Extract the [X, Y] coordinate from the center of the cell holding the provided text.  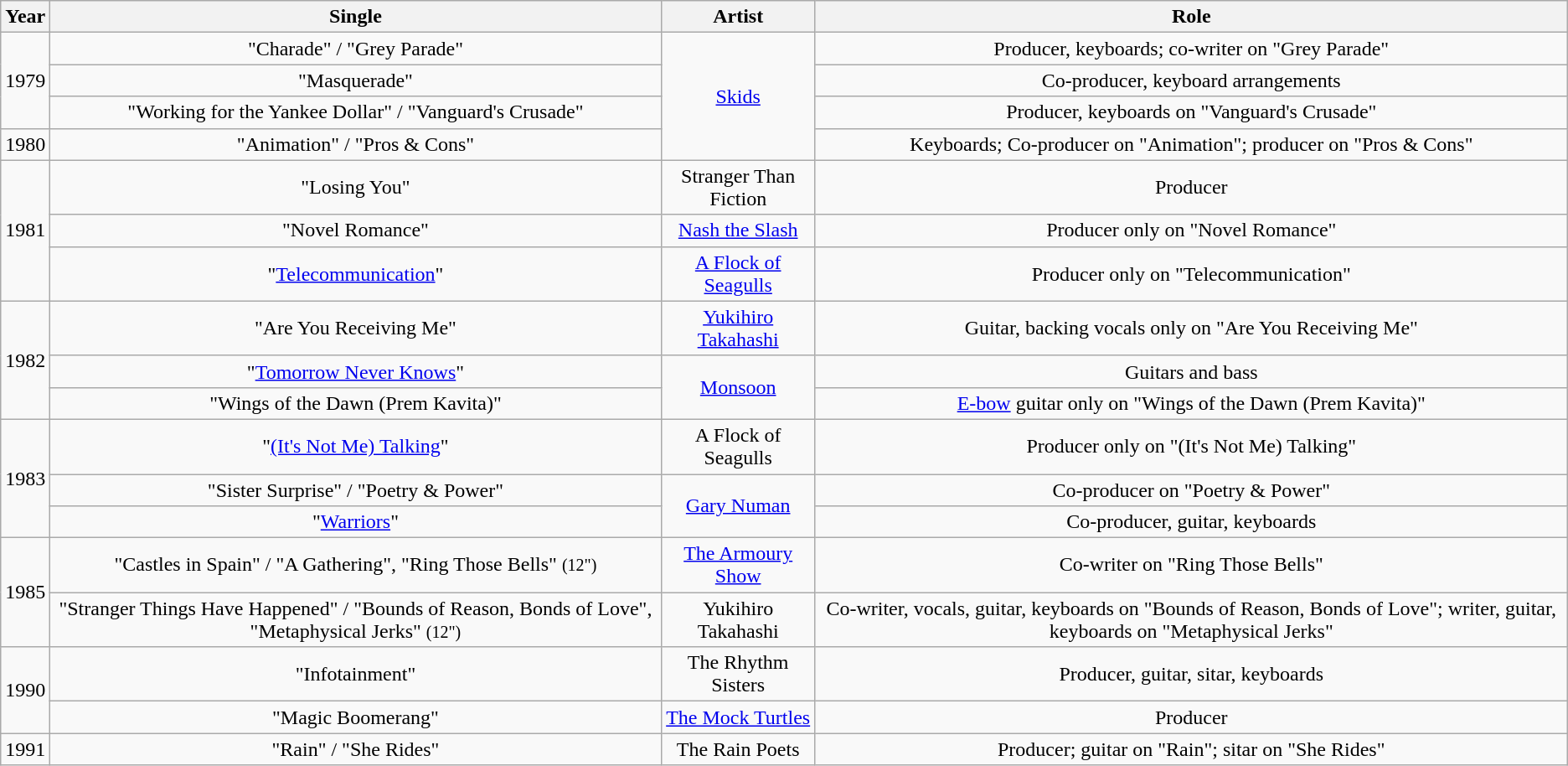
Co-producer, keyboard arrangements [1191, 80]
Co-writer on "Ring Those Bells" [1191, 565]
1990 [25, 691]
Stranger Than Fiction [738, 188]
"Working for the Yankee Dollar" / "Vanguard's Crusade" [355, 112]
The Mock Turtles [738, 717]
Keyboards; Co-producer on "Animation"; producer on "Pros & Cons" [1191, 144]
"Infotainment" [355, 674]
1985 [25, 593]
"Sister Surprise" / "Poetry & Power" [355, 490]
"Rain" / "She Rides" [355, 749]
Role [1191, 17]
Co-producer on "Poetry & Power" [1191, 490]
Guitar, backing vocals only on "Are You Receiving Me" [1191, 329]
1991 [25, 749]
"Stranger Things Have Happened" / "Bounds of Reason, Bonds of Love", "Metaphysical Jerks" (12") [355, 620]
Co-writer, vocals, guitar, keyboards on "Bounds of Reason, Bonds of Love"; writer, guitar, keyboards on "Metaphysical Jerks" [1191, 620]
Single [355, 17]
Producer, keyboards; co-writer on "Grey Parade" [1191, 49]
Producer only on "Telecommunication" [1191, 273]
Artist [738, 17]
The Rain Poets [738, 749]
The Rhythm Sisters [738, 674]
Monsoon [738, 387]
Co-producer, guitar, keyboards [1191, 522]
Producer only on "(It's Not Me) Talking" [1191, 446]
"Telecommunication" [355, 273]
"Masquerade" [355, 80]
Producer, keyboards on "Vanguard's Crusade" [1191, 112]
1979 [25, 80]
The Armoury Show [738, 565]
"Wings of the Dawn (Prem Kavita)" [355, 403]
"Novel Romance" [355, 230]
"Losing You" [355, 188]
Producer, guitar, sitar, keyboards [1191, 674]
Producer only on "Novel Romance" [1191, 230]
Guitars and bass [1191, 371]
"Animation" / "Pros & Cons" [355, 144]
"Are You Receiving Me" [355, 329]
Nash the Slash [738, 230]
1982 [25, 360]
"Warriors" [355, 522]
1983 [25, 478]
1980 [25, 144]
"Tomorrow Never Knows" [355, 371]
"(It's Not Me) Talking" [355, 446]
"Magic Boomerang" [355, 717]
Gary Numan [738, 506]
E-bow guitar only on "Wings of the Dawn (Prem Kavita)" [1191, 403]
Producer; guitar on "Rain"; sitar on "She Rides" [1191, 749]
1981 [25, 230]
Skids [738, 96]
Year [25, 17]
"Castles in Spain" / "A Gathering", "Ring Those Bells" (12") [355, 565]
"Charade" / "Grey Parade" [355, 49]
